Find where the given text appears and provide that cell's center as [X, Y] coordinate. 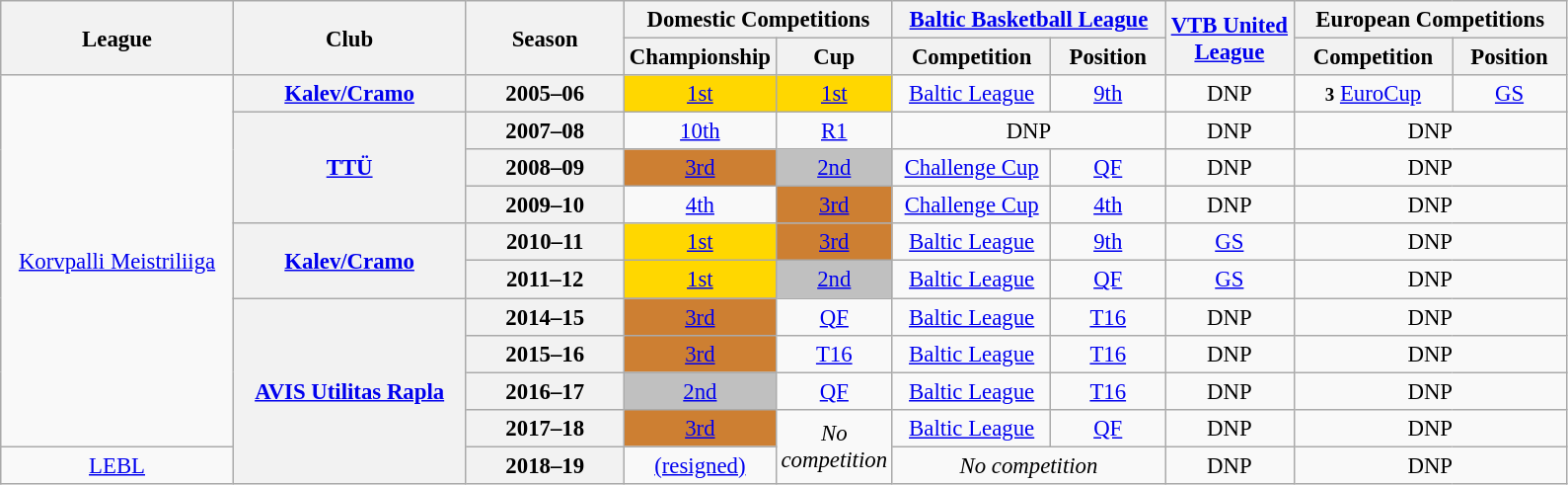
2011–12 [545, 280]
2015–16 [545, 354]
Championship [701, 57]
3 EuroCup [1374, 94]
Baltic Basketball League [1028, 20]
2007–08 [545, 131]
2018–19 [545, 465]
TTÜ [349, 168]
2008–09 [545, 168]
LEBL [117, 465]
League [117, 38]
Season [545, 38]
Domestic Competitions [759, 20]
2010–11 [545, 242]
(resigned) [701, 465]
VTB United League [1230, 38]
Korvpalli Meistriliiga [117, 261]
2016–17 [545, 391]
2005–06 [545, 94]
Club [349, 38]
2014–15 [545, 317]
R1 [834, 131]
2017–18 [545, 428]
2009–10 [545, 205]
AVIS Utilitas Rapla [349, 391]
Cup [834, 57]
10th [701, 131]
European Competitions [1430, 20]
